Extract the [x, y] coordinate from the center of the cell holding the provided text.  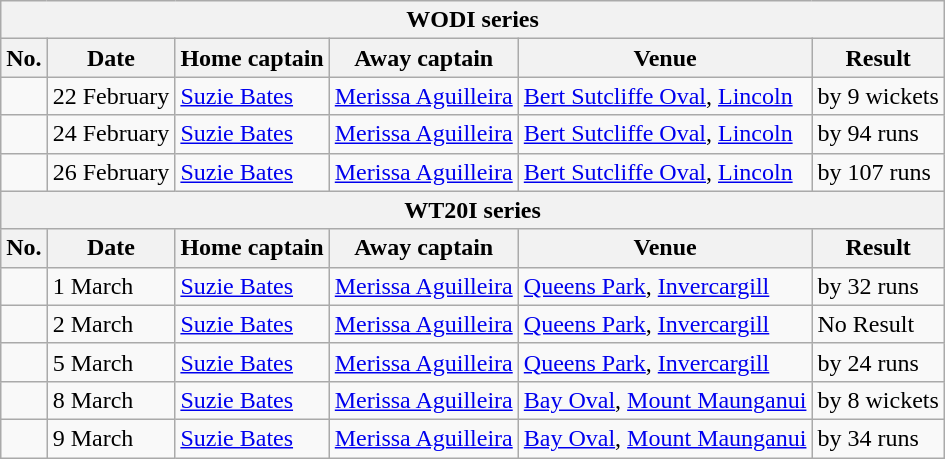
24 February [111, 134]
1 March [111, 286]
by 24 runs [878, 362]
by 32 runs [878, 286]
26 February [111, 172]
5 March [111, 362]
8 March [111, 400]
by 34 runs [878, 438]
2 March [111, 324]
by 8 wickets [878, 400]
WODI series [473, 20]
by 107 runs [878, 172]
9 March [111, 438]
by 9 wickets [878, 96]
No Result [878, 324]
WT20I series [473, 210]
by 94 runs [878, 134]
22 February [111, 96]
